Capture the cell that displays the provided text and extract its [X, Y] central coordinate. 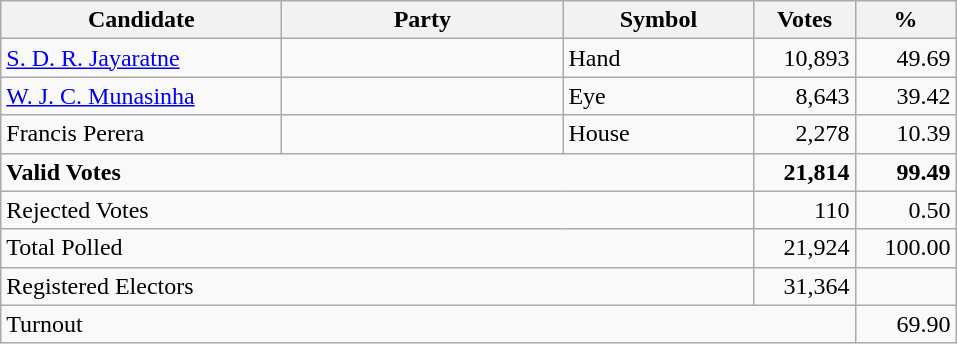
Party [422, 20]
31,364 [804, 286]
39.42 [906, 96]
110 [804, 210]
10.39 [906, 134]
S. D. R. Jayaratne [142, 58]
Francis Perera [142, 134]
Symbol [658, 20]
Votes [804, 20]
House [658, 134]
69.90 [906, 324]
% [906, 20]
49.69 [906, 58]
0.50 [906, 210]
Valid Votes [378, 172]
10,893 [804, 58]
2,278 [804, 134]
Total Polled [378, 248]
Rejected Votes [378, 210]
21,814 [804, 172]
Registered Electors [378, 286]
Hand [658, 58]
99.49 [906, 172]
Candidate [142, 20]
8,643 [804, 96]
W. J. C. Munasinha [142, 96]
Turnout [428, 324]
21,924 [804, 248]
Eye [658, 96]
100.00 [906, 248]
